Detect which cell encompasses the target text, then output its [X, Y] center coordinate. 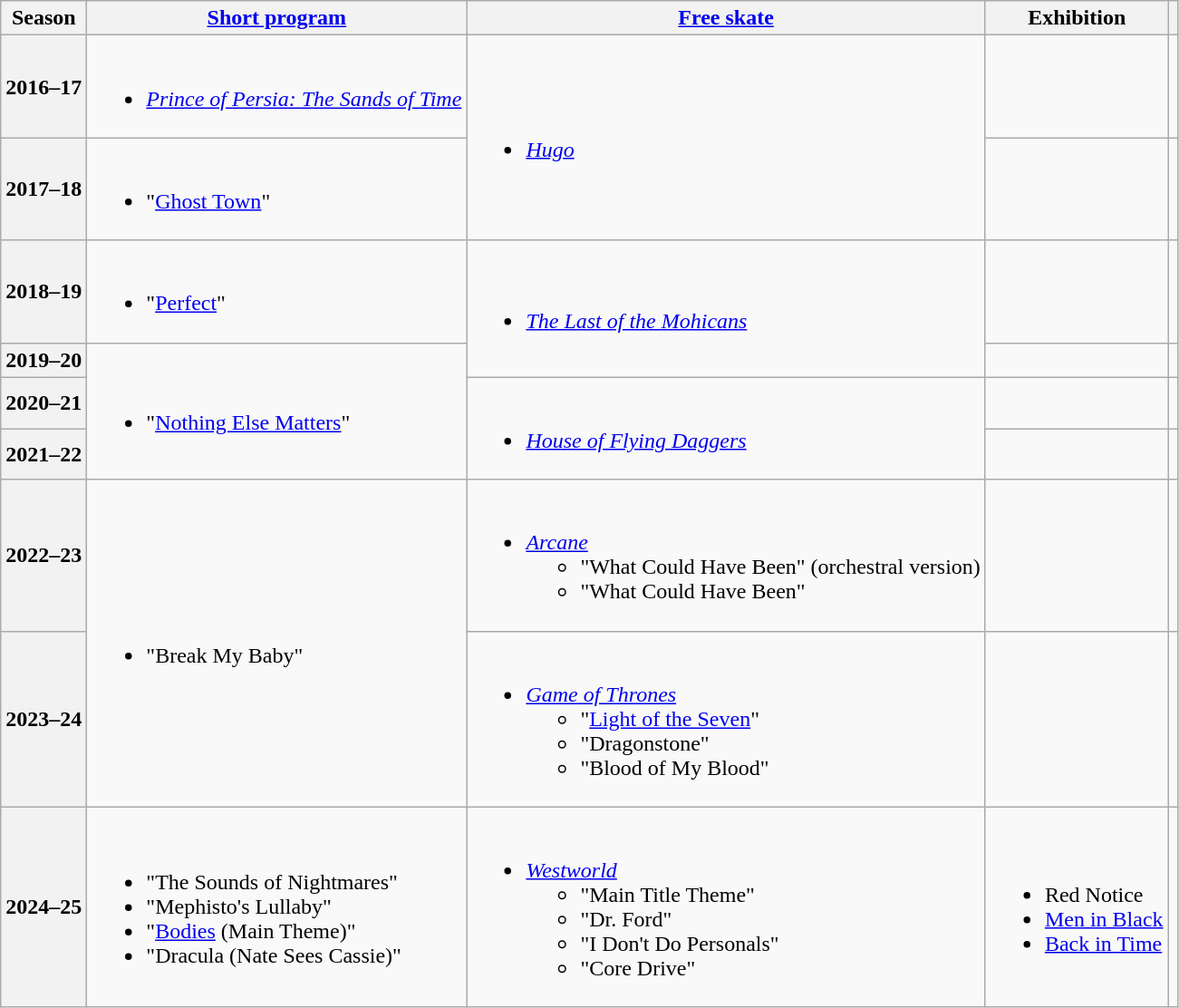
"Ghost Town" [277, 189]
2022–23 [43, 555]
2018–19 [43, 292]
"Nothing Else Matters" [277, 412]
Arcane"What Could Have Been" (orchestral version)"What Could Have Been" [727, 555]
2019–20 [43, 360]
Free skate [727, 18]
The Last of the Mohicans [727, 308]
Short program [277, 18]
Season [43, 18]
2021–22 [43, 455]
2017–18 [43, 189]
2023–24 [43, 719]
Westworld"Main Title Theme""Dr. Ford""I Don't Do Personals""Core Drive" [727, 906]
Exhibition [1077, 18]
"The Sounds of Nightmares" "Mephisto's Lullaby" "Bodies (Main Theme)" "Dracula (Nate Sees Cassie)" [277, 906]
2020–21 [43, 402]
"Perfect" [277, 292]
Prince of Persia: The Sands of Time [277, 87]
Game of Thrones"Light of the Seven""Dragonstone""Blood of My Blood" [727, 719]
Red Notice Men in Black Back in Time [1077, 906]
2016–17 [43, 87]
House of Flying Daggers [727, 428]
2024–25 [43, 906]
Hugo [727, 138]
"Break My Baby" [277, 644]
